Output the [X, Y] coordinate of the center of the cell containing the given text.  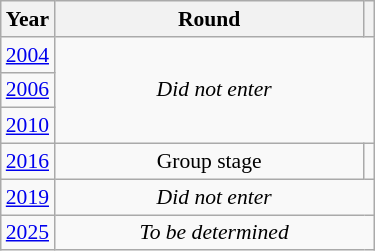
2004 [28, 55]
Round [209, 19]
Year [28, 19]
2016 [28, 162]
To be determined [214, 233]
2025 [28, 233]
2006 [28, 90]
2019 [28, 197]
2010 [28, 126]
Group stage [209, 162]
